Search for the cell housing the specified text and yield its [x, y] center coordinate. 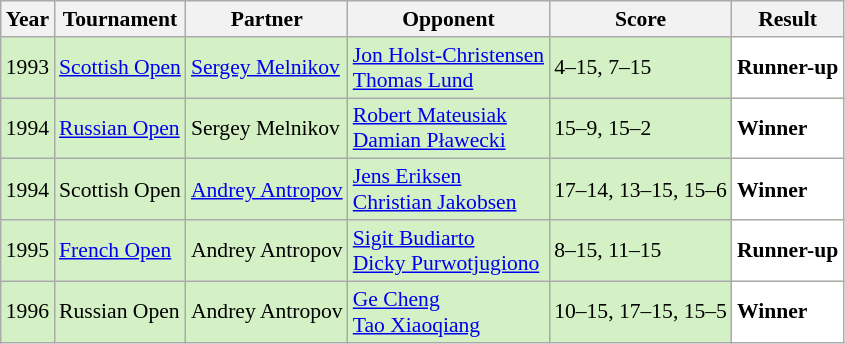
French Open [120, 250]
Sigit Budiarto Dicky Purwotjugiono [448, 250]
Jens Eriksen Christian Jakobsen [448, 190]
Opponent [448, 19]
4–15, 7–15 [640, 68]
Robert Mateusiak Damian Pławecki [448, 128]
Year [28, 19]
8–15, 11–15 [640, 250]
1993 [28, 68]
Ge Cheng Tao Xiaoqiang [448, 312]
10–15, 17–15, 15–5 [640, 312]
17–14, 13–15, 15–6 [640, 190]
Tournament [120, 19]
15–9, 15–2 [640, 128]
Jon Holst-Christensen Thomas Lund [448, 68]
1996 [28, 312]
Score [640, 19]
Partner [267, 19]
1995 [28, 250]
Result [788, 19]
